Search for the cell housing the specified text and yield its (x, y) center coordinate. 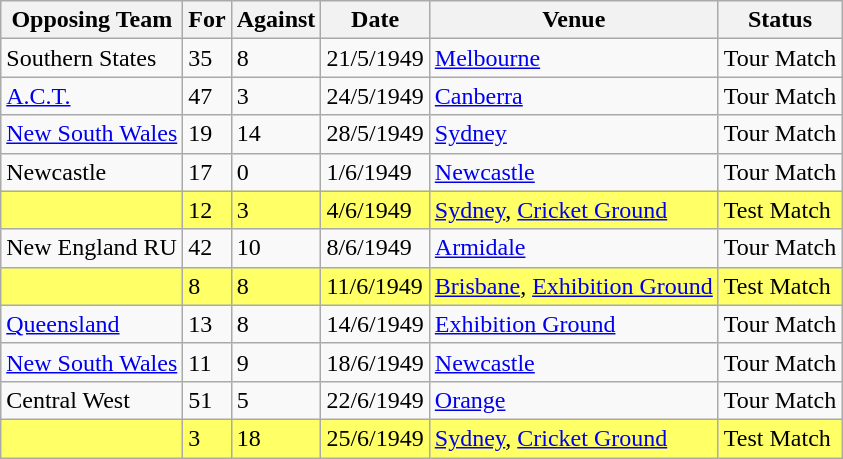
28/5/1949 (375, 134)
14/6/1949 (375, 324)
1/6/1949 (375, 172)
42 (207, 248)
New England RU (92, 248)
Queensland (92, 324)
12 (207, 210)
18 (276, 438)
19 (207, 134)
51 (207, 400)
Brisbane, Exhibition Ground (574, 286)
Central West (92, 400)
A.C.T. (92, 96)
Southern States (92, 58)
Exhibition Ground (574, 324)
0 (276, 172)
Armidale (574, 248)
Against (276, 20)
47 (207, 96)
5 (276, 400)
25/6/1949 (375, 438)
Canberra (574, 96)
For (207, 20)
4/6/1949 (375, 210)
11 (207, 362)
22/6/1949 (375, 400)
10 (276, 248)
Venue (574, 20)
24/5/1949 (375, 96)
17 (207, 172)
14 (276, 134)
13 (207, 324)
Status (780, 20)
35 (207, 58)
Sydney (574, 134)
Orange (574, 400)
11/6/1949 (375, 286)
9 (276, 362)
Opposing Team (92, 20)
8/6/1949 (375, 248)
18/6/1949 (375, 362)
Melbourne (574, 58)
21/5/1949 (375, 58)
Date (375, 20)
